Locate the cell with the specified text and output its (x, y) center coordinate. 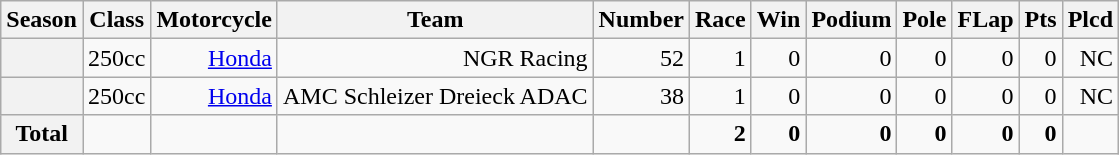
Number (641, 20)
Pole (924, 20)
Team (435, 20)
Plcd (1090, 20)
AMC Schleizer Dreieck ADAC (435, 96)
FLap (986, 20)
NGR Racing (435, 58)
Class (116, 20)
Total (42, 134)
2 (720, 134)
Motorcycle (214, 20)
Pts (1040, 20)
52 (641, 58)
Win (778, 20)
Race (720, 20)
38 (641, 96)
Podium (852, 20)
Season (42, 20)
